Locate the cell with the specified text and output its (x, y) center coordinate. 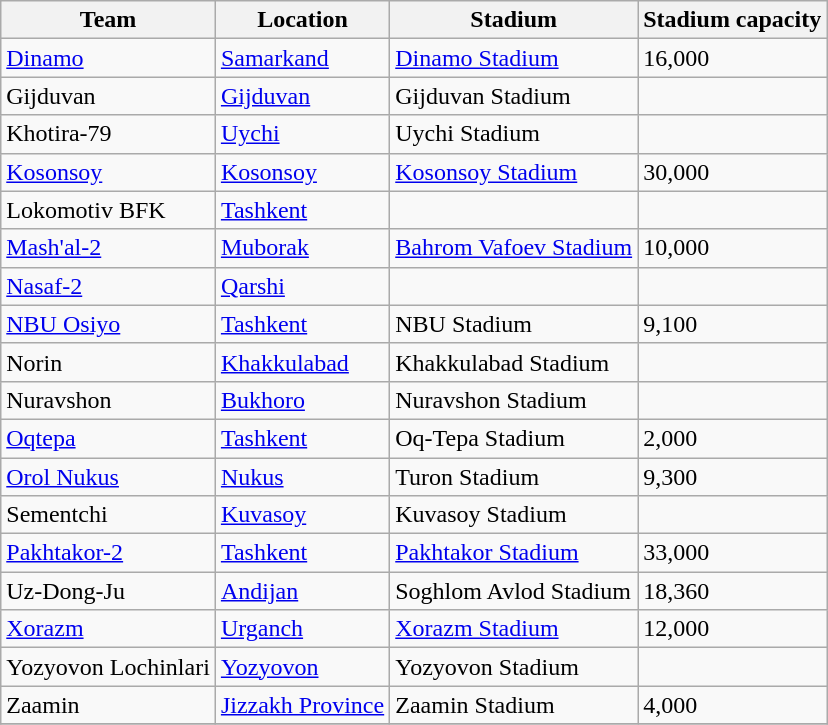
Lokomotiv BFK (108, 210)
Stadium capacity (732, 20)
Turon Stadium (514, 477)
Kosonsoy Stadium (514, 172)
Kuvasoy (302, 515)
Dinamo Stadium (514, 58)
9,300 (732, 477)
NBU Osiyo (108, 324)
Nuravshon (108, 400)
Orol Nukus (108, 477)
Nasaf-2 (108, 286)
12,000 (732, 629)
Yozyovon Lochinlari (108, 667)
Mash'al-2 (108, 248)
Oq-Tepa Stadium (514, 438)
Khakkulabad Stadium (514, 362)
4,000 (732, 705)
Soghlom Avlod Stadium (514, 591)
Uz-Dong-Ju (108, 591)
16,000 (732, 58)
Yozyovon (302, 667)
Stadium (514, 20)
Oqtepa (108, 438)
Urganch (302, 629)
Nuravshon Stadium (514, 400)
Location (302, 20)
Dinamo (108, 58)
Samarkand (302, 58)
Gijduvan Stadium (514, 96)
Norin (108, 362)
30,000 (732, 172)
Jizzakh Province (302, 705)
Muborak (302, 248)
Pakhtakor-2 (108, 553)
Team (108, 20)
18,360 (732, 591)
Khakkulabad (302, 362)
Uychi (302, 134)
Kuvasoy Stadium (514, 515)
Xorazm (108, 629)
Bahrom Vafoev Stadium (514, 248)
2,000 (732, 438)
Zaamin (108, 705)
Xorazm Stadium (514, 629)
Zaamin Stadium (514, 705)
Yozyovon Stadium (514, 667)
Pakhtakor Stadium (514, 553)
10,000 (732, 248)
9,100 (732, 324)
Uychi Stadium (514, 134)
Khotira-79 (108, 134)
Sementchi (108, 515)
Qarshi (302, 286)
Andijan (302, 591)
Nukus (302, 477)
Bukhoro (302, 400)
33,000 (732, 553)
NBU Stadium (514, 324)
